From the cell containing the given text, extract its center point as (X, Y) coordinate. 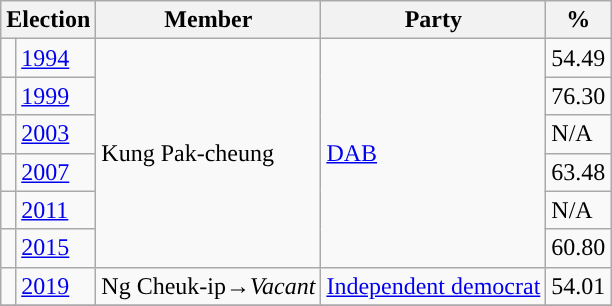
1994 (56, 58)
Ng Cheuk-ip→Vacant (208, 286)
63.48 (578, 172)
2007 (56, 172)
54.49 (578, 58)
60.80 (578, 248)
76.30 (578, 96)
Party (434, 20)
2015 (56, 248)
Independent democrat (434, 286)
Kung Pak-cheung (208, 153)
DAB (434, 153)
1999 (56, 96)
2003 (56, 134)
% (578, 20)
2011 (56, 210)
54.01 (578, 286)
Member (208, 20)
Election (48, 20)
2019 (56, 286)
